Find where the given text appears and provide that cell's center as (x, y) coordinate. 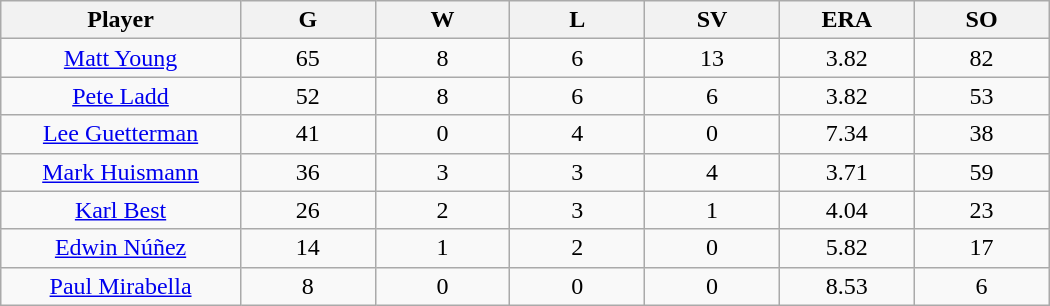
Edwin Núñez (121, 248)
38 (982, 134)
13 (712, 58)
L (578, 20)
Pete Ladd (121, 96)
23 (982, 210)
65 (308, 58)
Player (121, 20)
82 (982, 58)
53 (982, 96)
52 (308, 96)
Matt Young (121, 58)
3.71 (846, 172)
Lee Guetterman (121, 134)
Karl Best (121, 210)
5.82 (846, 248)
W (442, 20)
8.53 (846, 286)
14 (308, 248)
ERA (846, 20)
G (308, 20)
Paul Mirabella (121, 286)
59 (982, 172)
17 (982, 248)
7.34 (846, 134)
41 (308, 134)
36 (308, 172)
SO (982, 20)
4.04 (846, 210)
Mark Huismann (121, 172)
26 (308, 210)
SV (712, 20)
